Pinpoint the cell where the given text exists, returning its [x, y] midpoint coordinate. 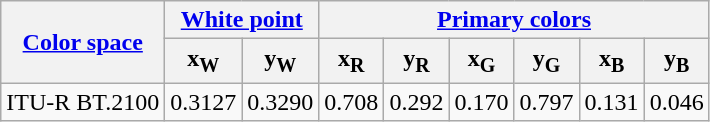
0.797 [546, 102]
0.3127 [204, 102]
xR [352, 61]
Color space [83, 42]
0.292 [416, 102]
yG [546, 61]
0.170 [482, 102]
White point [242, 20]
yB [676, 61]
0.046 [676, 102]
yR [416, 61]
xB [612, 61]
0.131 [612, 102]
yW [280, 61]
ITU-R BT.2100 [83, 102]
0.708 [352, 102]
xG [482, 61]
Primary colors [514, 20]
xW [204, 61]
0.3290 [280, 102]
